Find where the given text appears and provide that cell's center as [X, Y] coordinate. 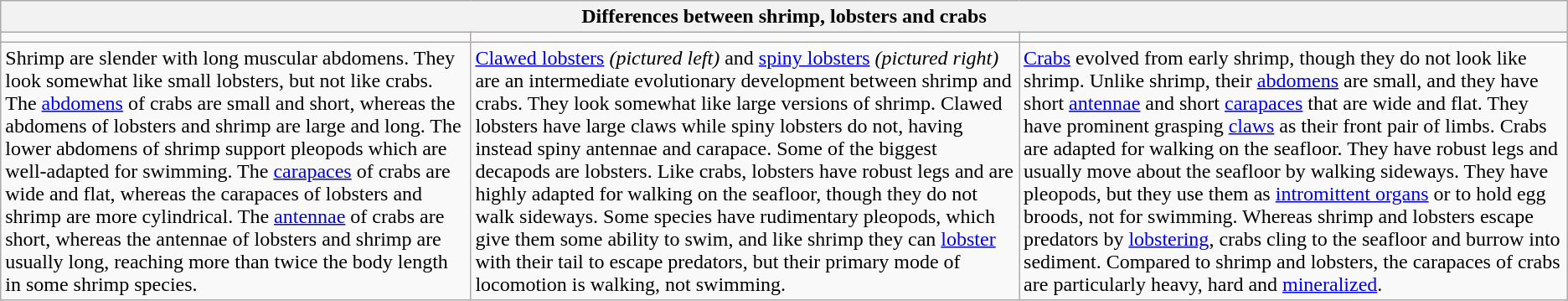
Differences between shrimp, lobsters and crabs [784, 17]
